From the cell containing the given text, extract its center point as [x, y] coordinate. 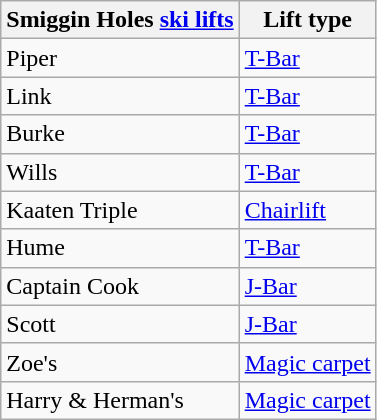
Smiggin Holes ski lifts [120, 20]
Wills [120, 172]
Lift type [308, 20]
Piper [120, 58]
Zoe's [120, 362]
Hume [120, 248]
Burke [120, 134]
Chairlift [308, 210]
Scott [120, 324]
Harry & Herman's [120, 400]
Kaaten Triple [120, 210]
Captain Cook [120, 286]
Link [120, 96]
